From the cell containing the given text, extract its center point as [X, Y] coordinate. 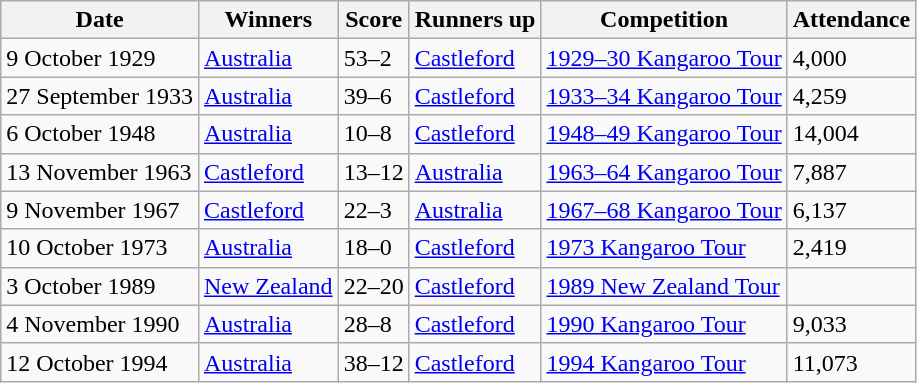
7,887 [851, 172]
12 October 1994 [100, 362]
10 October 1973 [100, 248]
4,259 [851, 96]
Winners [268, 20]
6 October 1948 [100, 134]
1967–68 Kangaroo Tour [664, 210]
38–12 [374, 362]
27 September 1933 [100, 96]
9 November 1967 [100, 210]
Attendance [851, 20]
4,000 [851, 58]
1963–64 Kangaroo Tour [664, 172]
18–0 [374, 248]
1994 Kangaroo Tour [664, 362]
3 October 1989 [100, 286]
1973 Kangaroo Tour [664, 248]
1948–49 Kangaroo Tour [664, 134]
2,419 [851, 248]
13 November 1963 [100, 172]
1989 New Zealand Tour [664, 286]
Date [100, 20]
1929–30 Kangaroo Tour [664, 58]
New Zealand [268, 286]
1990 Kangaroo Tour [664, 324]
53–2 [374, 58]
Runners up [475, 20]
22–3 [374, 210]
9,033 [851, 324]
4 November 1990 [100, 324]
11,073 [851, 362]
28–8 [374, 324]
Competition [664, 20]
14,004 [851, 134]
22–20 [374, 286]
9 October 1929 [100, 58]
10–8 [374, 134]
6,137 [851, 210]
1933–34 Kangaroo Tour [664, 96]
39–6 [374, 96]
13–12 [374, 172]
Score [374, 20]
